Find where the given text appears and provide that cell's center as (x, y) coordinate. 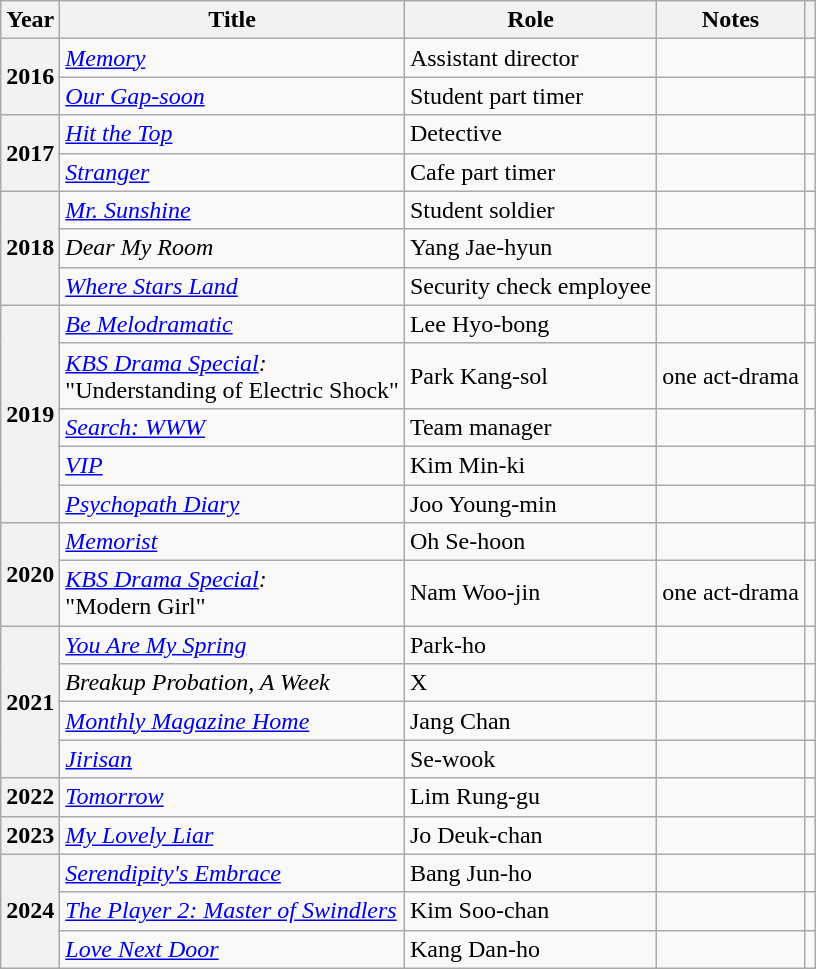
KBS Drama Special:"Modern Girl" (232, 594)
2019 (30, 414)
Assistant director (530, 58)
Breakup Probation, A Week (232, 683)
Park Kang-sol (530, 376)
2016 (30, 77)
Nam Woo-jin (530, 594)
Jirisan (232, 759)
2023 (30, 835)
Student part timer (530, 96)
Bang Jun-ho (530, 873)
Lim Rung-gu (530, 797)
Monthly Magazine Home (232, 721)
Hit the Top (232, 134)
2024 (30, 911)
Psychopath Diary (232, 503)
Year (30, 20)
Memorist (232, 542)
2018 (30, 248)
Oh Se-hoon (530, 542)
My Lovely Liar (232, 835)
Team manager (530, 427)
Kim Min-ki (530, 465)
Tomorrow (232, 797)
Memory (232, 58)
Title (232, 20)
2020 (30, 574)
Security check employee (530, 286)
Love Next Door (232, 949)
Search: WWW (232, 427)
Kang Dan-ho (530, 949)
Role (530, 20)
Jang Chan (530, 721)
2021 (30, 702)
You Are My Spring (232, 645)
Where Stars Land (232, 286)
Joo Young-min (530, 503)
Our Gap-soon (232, 96)
Be Melodramatic (232, 324)
X (530, 683)
Kim Soo-chan (530, 911)
2017 (30, 153)
KBS Drama Special:"Understanding of Electric Shock" (232, 376)
Lee Hyo-bong (530, 324)
VIP (232, 465)
Dear My Room (232, 248)
2022 (30, 797)
Park-ho (530, 645)
Se-wook (530, 759)
The Player 2: Master of Swindlers (232, 911)
Jo Deuk-chan (530, 835)
Detective (530, 134)
Stranger (232, 172)
Student soldier (530, 210)
Mr. Sunshine (232, 210)
Yang Jae-hyun (530, 248)
Serendipity's Embrace (232, 873)
Notes (731, 20)
Cafe part timer (530, 172)
